Return the (x, y) coordinate for the center point of the cell that contains the specified text.  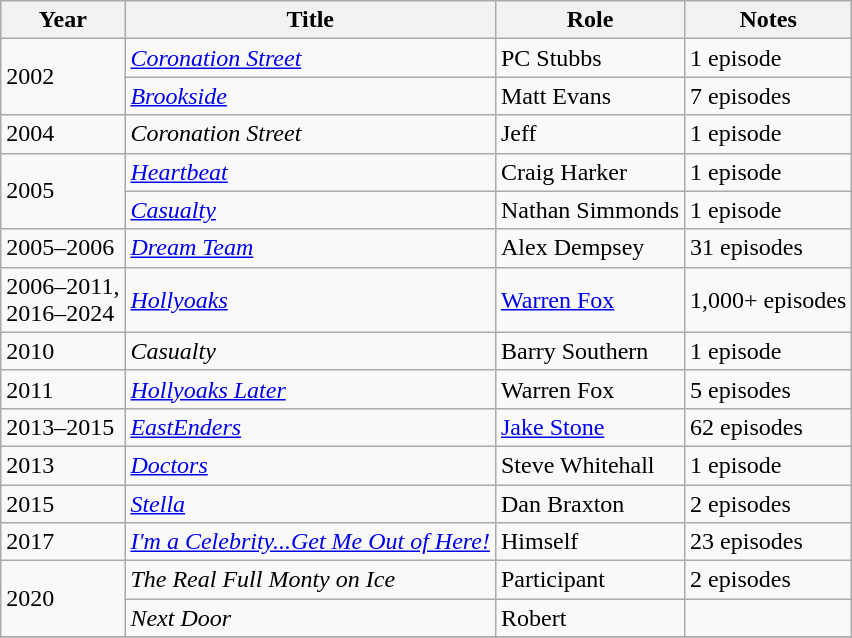
2005 (63, 191)
Jeff (590, 134)
Participant (590, 580)
Heartbeat (310, 172)
2015 (63, 503)
Next Door (310, 618)
23 episodes (768, 542)
Doctors (310, 465)
7 episodes (768, 96)
PC Stubbs (590, 58)
Hollyoaks (310, 300)
Barry Southern (590, 351)
Dan Braxton (590, 503)
2013–2015 (63, 427)
Role (590, 20)
Dream Team (310, 248)
Stella (310, 503)
2004 (63, 134)
Nathan Simmonds (590, 210)
Steve Whitehall (590, 465)
Brookside (310, 96)
The Real Full Monty on Ice (310, 580)
2013 (63, 465)
Jake Stone (590, 427)
1,000+ episodes (768, 300)
EastEnders (310, 427)
62 episodes (768, 427)
2017 (63, 542)
Craig Harker (590, 172)
2006–2011,2016–2024 (63, 300)
5 episodes (768, 389)
Hollyoaks Later (310, 389)
Year (63, 20)
2010 (63, 351)
Title (310, 20)
Himself (590, 542)
Robert (590, 618)
Matt Evans (590, 96)
2011 (63, 389)
31 episodes (768, 248)
Alex Dempsey (590, 248)
2005–2006 (63, 248)
Notes (768, 20)
2020 (63, 599)
2002 (63, 77)
I'm a Celebrity...Get Me Out of Here! (310, 542)
